Determine the (X, Y) coordinate at the center of the cell enclosing the given text.  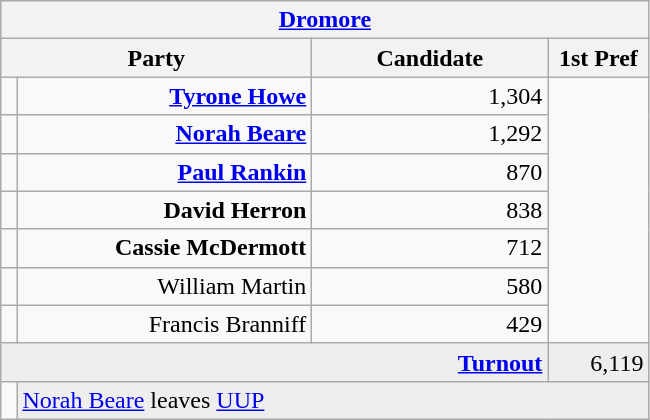
1,292 (430, 134)
Norah Beare (164, 134)
6,119 (598, 362)
Tyrone Howe (164, 96)
Dromore (325, 20)
Candidate (430, 58)
William Martin (164, 286)
429 (430, 324)
1st Pref (598, 58)
Norah Beare leaves UUP (333, 400)
Turnout (274, 362)
712 (430, 248)
580 (430, 286)
Paul Rankin (164, 172)
Francis Branniff (164, 324)
David Herron (164, 210)
838 (430, 210)
1,304 (430, 96)
870 (430, 172)
Party (156, 58)
Cassie McDermott (164, 248)
